Return (X, Y) of the center of cell containing provided text 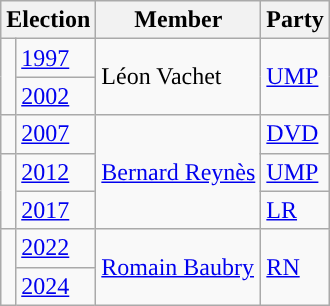
DVD (295, 134)
Election (48, 20)
2024 (56, 286)
2007 (56, 134)
1997 (56, 58)
LR (295, 210)
Bernard Reynès (178, 172)
Member (178, 20)
Party (295, 20)
2012 (56, 172)
RN (295, 267)
Léon Vachet (178, 77)
Romain Baubry (178, 267)
2022 (56, 248)
2017 (56, 210)
2002 (56, 96)
